Output the (X, Y) coordinate of the center of the cell containing the given text.  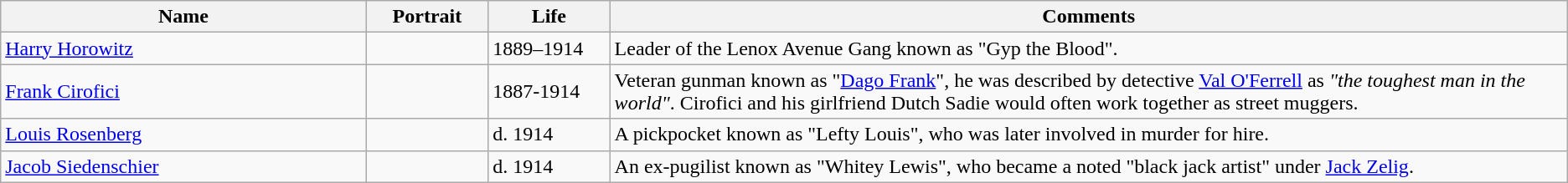
Portrait (427, 17)
1887-1914 (549, 92)
Louis Rosenberg (183, 135)
Harry Horowitz (183, 48)
An ex-pugilist known as "Whitey Lewis", who became a noted "black jack artist" under Jack Zelig. (1089, 166)
Leader of the Lenox Avenue Gang known as "Gyp the Blood". (1089, 48)
A pickpocket known as "Lefty Louis", who was later involved in murder for hire. (1089, 135)
1889–1914 (549, 48)
Jacob Siedenschier (183, 166)
Life (549, 17)
Name (183, 17)
Frank Cirofici (183, 92)
Comments (1089, 17)
